Return [X, Y] of the center of cell containing provided text 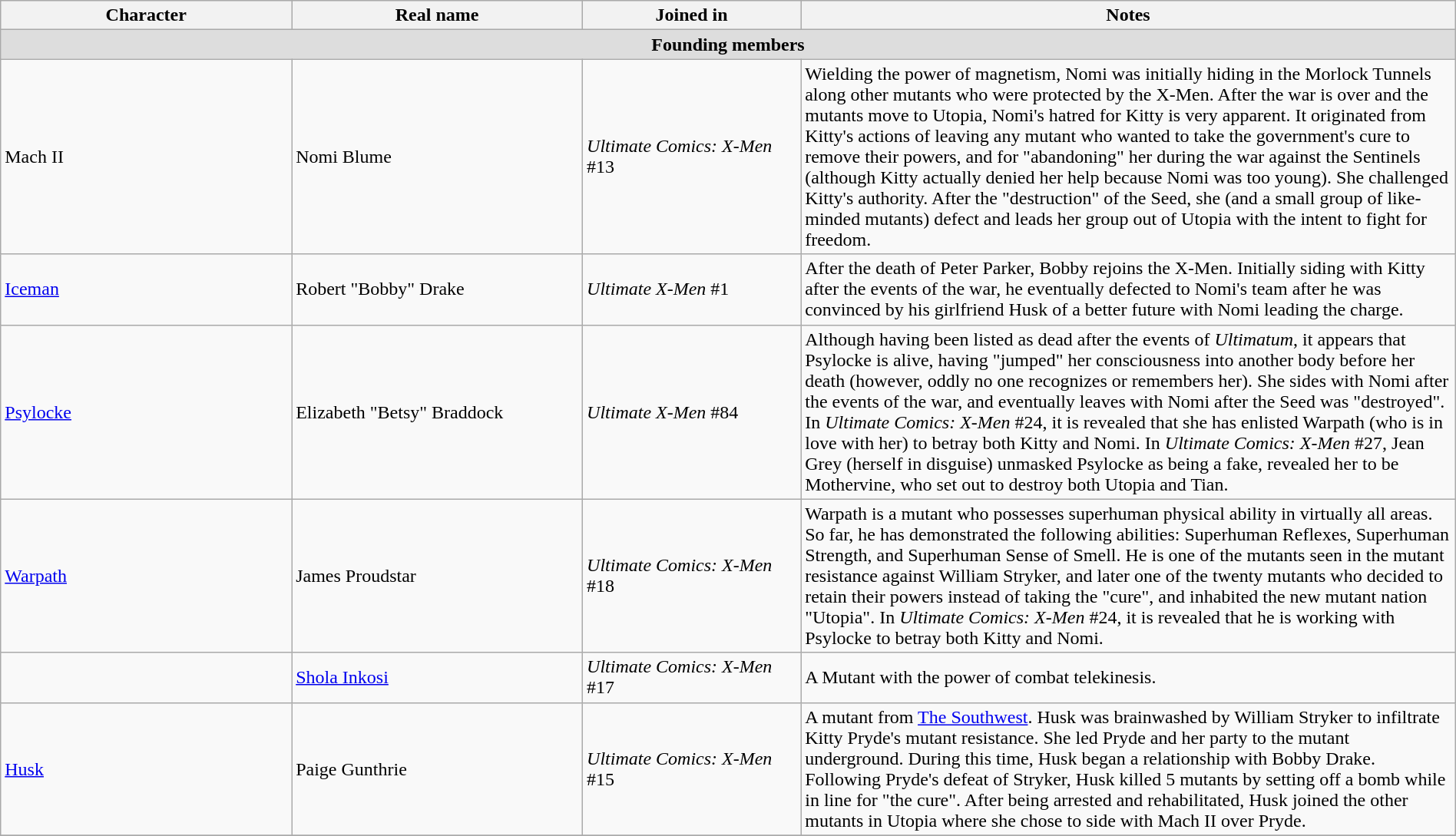
Robert "Bobby" Drake [438, 289]
Elizabeth "Betsy" Braddock [438, 411]
Nomi Blume [438, 157]
Founding members [728, 45]
Ultimate Comics: X-Men #15 [692, 769]
James Proudstar [438, 576]
Ultimate Comics: X-Men #17 [692, 677]
Warpath [146, 576]
Shola Inkosi [438, 677]
Ultimate Comics: X-Men #13 [692, 157]
Ultimate X-Men #1 [692, 289]
Ultimate Comics: X-Men #18 [692, 576]
Husk [146, 769]
Iceman [146, 289]
Character [146, 15]
Notes [1129, 15]
A Mutant with the power of combat telekinesis. [1129, 677]
Paige Gunthrie [438, 769]
Mach II [146, 157]
Psylocke [146, 411]
Real name [438, 15]
Joined in [692, 15]
Ultimate X-Men #84 [692, 411]
